Output the (X, Y) coordinate of the center of the cell containing the given text.  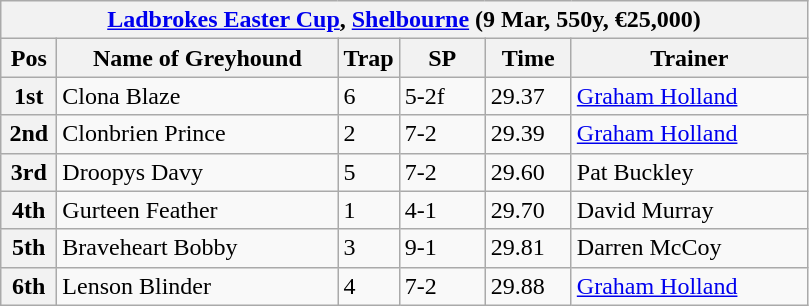
Name of Greyhound (198, 58)
Pos (29, 58)
1st (29, 96)
Trainer (689, 58)
Droopys Davy (198, 172)
2 (368, 134)
Darren McCoy (689, 248)
Braveheart Bobby (198, 248)
9-1 (442, 248)
4th (29, 210)
SP (442, 58)
29.37 (528, 96)
29.88 (528, 286)
David Murray (689, 210)
1 (368, 210)
29.60 (528, 172)
Lenson Blinder (198, 286)
2nd (29, 134)
6 (368, 96)
Time (528, 58)
3 (368, 248)
Clona Blaze (198, 96)
5 (368, 172)
6th (29, 286)
3rd (29, 172)
Ladbrokes Easter Cup, Shelbourne (9 Mar, 550y, €25,000) (404, 20)
29.81 (528, 248)
4 (368, 286)
Pat Buckley (689, 172)
29.39 (528, 134)
Gurteen Feather (198, 210)
5-2f (442, 96)
4-1 (442, 210)
Clonbrien Prince (198, 134)
Trap (368, 58)
29.70 (528, 210)
5th (29, 248)
